From the cell containing the given text, extract its center point as (X, Y) coordinate. 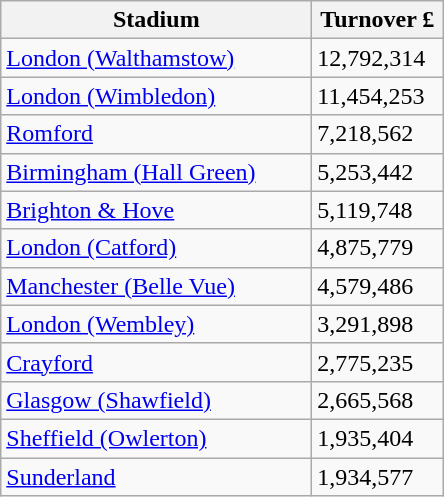
3,291,898 (378, 324)
Stadium (156, 20)
Glasgow (Shawfield) (156, 400)
12,792,314 (378, 58)
London (Wembley) (156, 324)
5,253,442 (378, 172)
Sheffield (Owlerton) (156, 438)
2,665,568 (378, 400)
Sunderland (156, 477)
Birmingham (Hall Green) (156, 172)
London (Wimbledon) (156, 96)
Brighton & Hove (156, 210)
1,935,404 (378, 438)
Crayford (156, 362)
London (Walthamstow) (156, 58)
London (Catford) (156, 248)
7,218,562 (378, 134)
Manchester (Belle Vue) (156, 286)
11,454,253 (378, 96)
2,775,235 (378, 362)
5,119,748 (378, 210)
1,934,577 (378, 477)
Turnover £ (378, 20)
4,875,779 (378, 248)
4,579,486 (378, 286)
Romford (156, 134)
